Scan for the cell matching the given text and deliver its [x, y] coordinate at center. 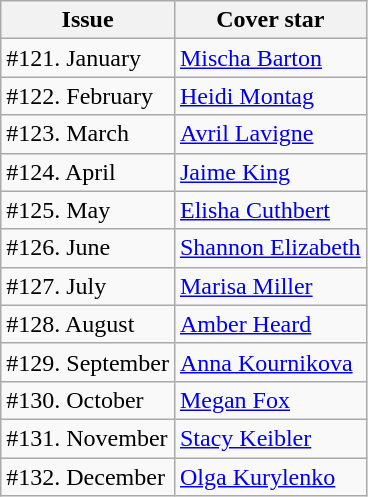
Cover star [270, 20]
Marisa Miller [270, 286]
Anna Kournikova [270, 362]
#122. February [88, 96]
Mischa Barton [270, 58]
Amber Heard [270, 324]
#132. December [88, 477]
#131. November [88, 438]
#123. March [88, 134]
Stacy Keibler [270, 438]
#125. May [88, 210]
#130. October [88, 400]
#126. June [88, 248]
Shannon Elizabeth [270, 248]
Elisha Cuthbert [270, 210]
Jaime King [270, 172]
#124. April [88, 172]
#128. August [88, 324]
Avril Lavigne [270, 134]
Olga Kurylenko [270, 477]
#127. July [88, 286]
Heidi Montag [270, 96]
Megan Fox [270, 400]
Issue [88, 20]
#129. September [88, 362]
#121. January [88, 58]
